Output the [X, Y] coordinate of the center of the cell containing the given text.  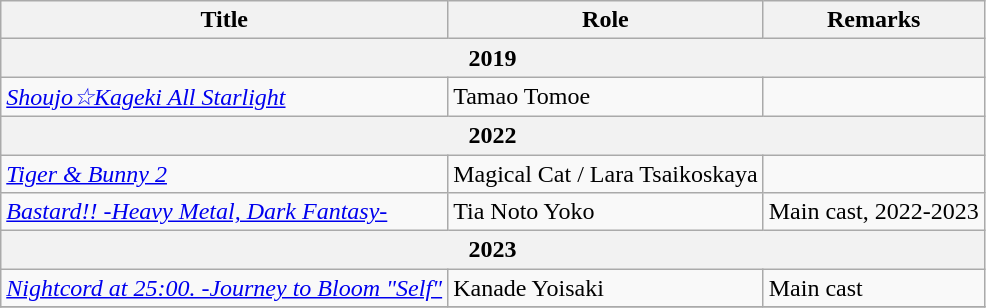
Main cast [874, 288]
2022 [492, 135]
Magical Cat / Lara Tsaikoskaya [606, 173]
Remarks [874, 20]
Tia Noto Yoko [606, 212]
Tiger & Bunny 2 [224, 173]
Role [606, 20]
Title [224, 20]
Tamao Tomoe [606, 97]
Bastard!! -Heavy Metal, Dark Fantasy- [224, 212]
Shoujo☆Kageki All Starlight [224, 97]
Nightcord at 25:00. -Journey to Bloom "Self" [224, 288]
2023 [492, 250]
Main cast, 2022-2023 [874, 212]
Kanade Yoisaki [606, 288]
2019 [492, 58]
